From the cell containing the given text, extract its center point as (x, y) coordinate. 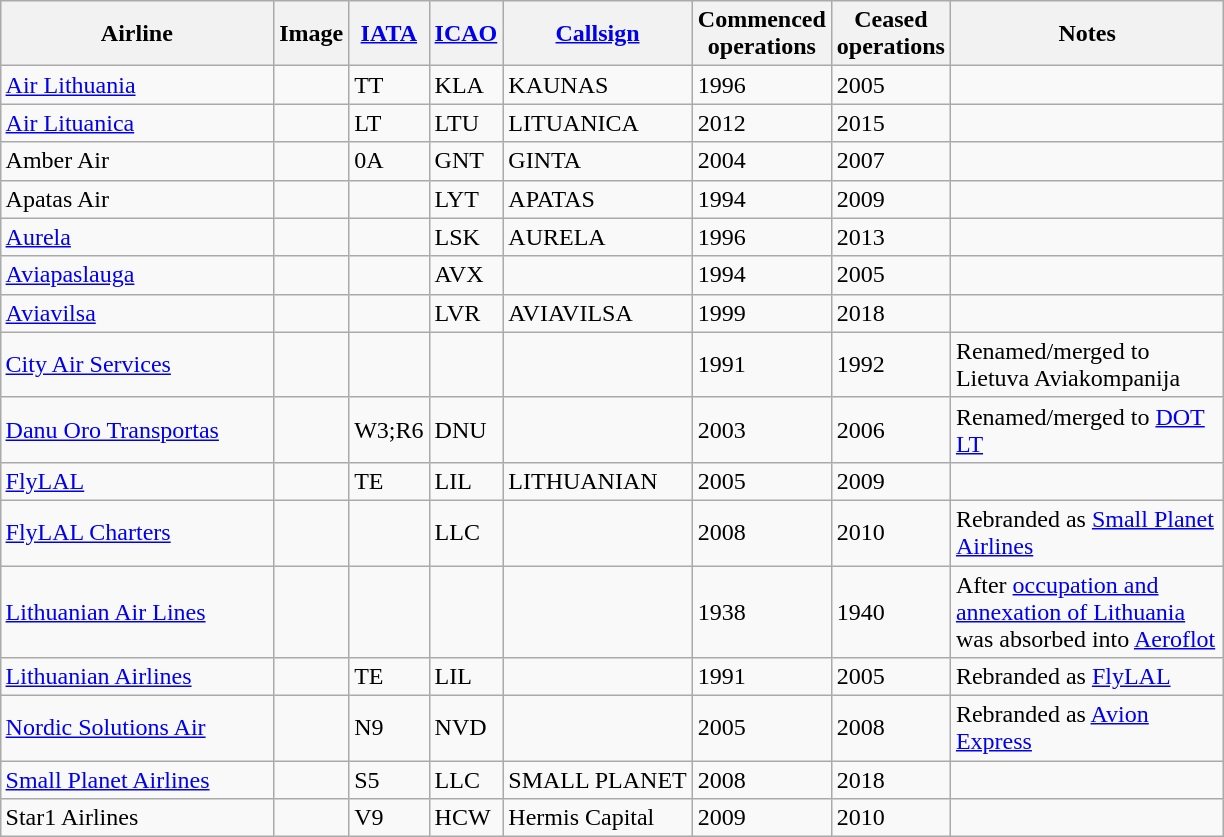
City Air Services (137, 364)
Aviapaslauga (137, 275)
TT (389, 85)
2013 (890, 237)
Apatas Air (137, 199)
LTU (466, 123)
1938 (762, 612)
DNU (466, 430)
LITUANICA (598, 123)
Commencedoperations (762, 34)
2012 (762, 123)
KAUNAS (598, 85)
Nordic Solutions Air (137, 728)
AVX (466, 275)
LVR (466, 313)
NVD (466, 728)
1940 (890, 612)
FlyLAL Charters (137, 532)
HCW (466, 818)
Air Lithuania (137, 85)
APATAS (598, 199)
Small Planet Airlines (137, 780)
Lithuanian Airlines (137, 677)
LSK (466, 237)
AVIAVILSA (598, 313)
2003 (762, 430)
Aurela (137, 237)
LYT (466, 199)
Ceasedoperations (890, 34)
GINTA (598, 161)
AURELA (598, 237)
KLA (466, 85)
Air Lituanica (137, 123)
Aviavilsa (137, 313)
2007 (890, 161)
S5 (389, 780)
ICAO (466, 34)
LT (389, 123)
Rebranded as FlyLAL (1087, 677)
Star1 Airlines (137, 818)
Notes (1087, 34)
Rebranded as Avion Express (1087, 728)
Hermis Capital (598, 818)
GNT (466, 161)
1992 (890, 364)
After occupation and annexation of Lithuania was absorbed into Aeroflot (1087, 612)
Image (312, 34)
Rebranded as Small Planet Airlines (1087, 532)
1999 (762, 313)
Amber Air (137, 161)
Airline (137, 34)
Renamed/merged to Lietuva Aviakompanija (1087, 364)
Callsign (598, 34)
IATA (389, 34)
Renamed/merged to DOT LT (1087, 430)
FlyLAL (137, 481)
Danu Oro Transportas (137, 430)
W3;R6 (389, 430)
V9 (389, 818)
LITHUANIAN (598, 481)
Lithuanian Air Lines (137, 612)
2006 (890, 430)
N9 (389, 728)
2004 (762, 161)
2015 (890, 123)
0A (389, 161)
SMALL PLANET (598, 780)
